Locate the cell with the specified text and output its (X, Y) center coordinate. 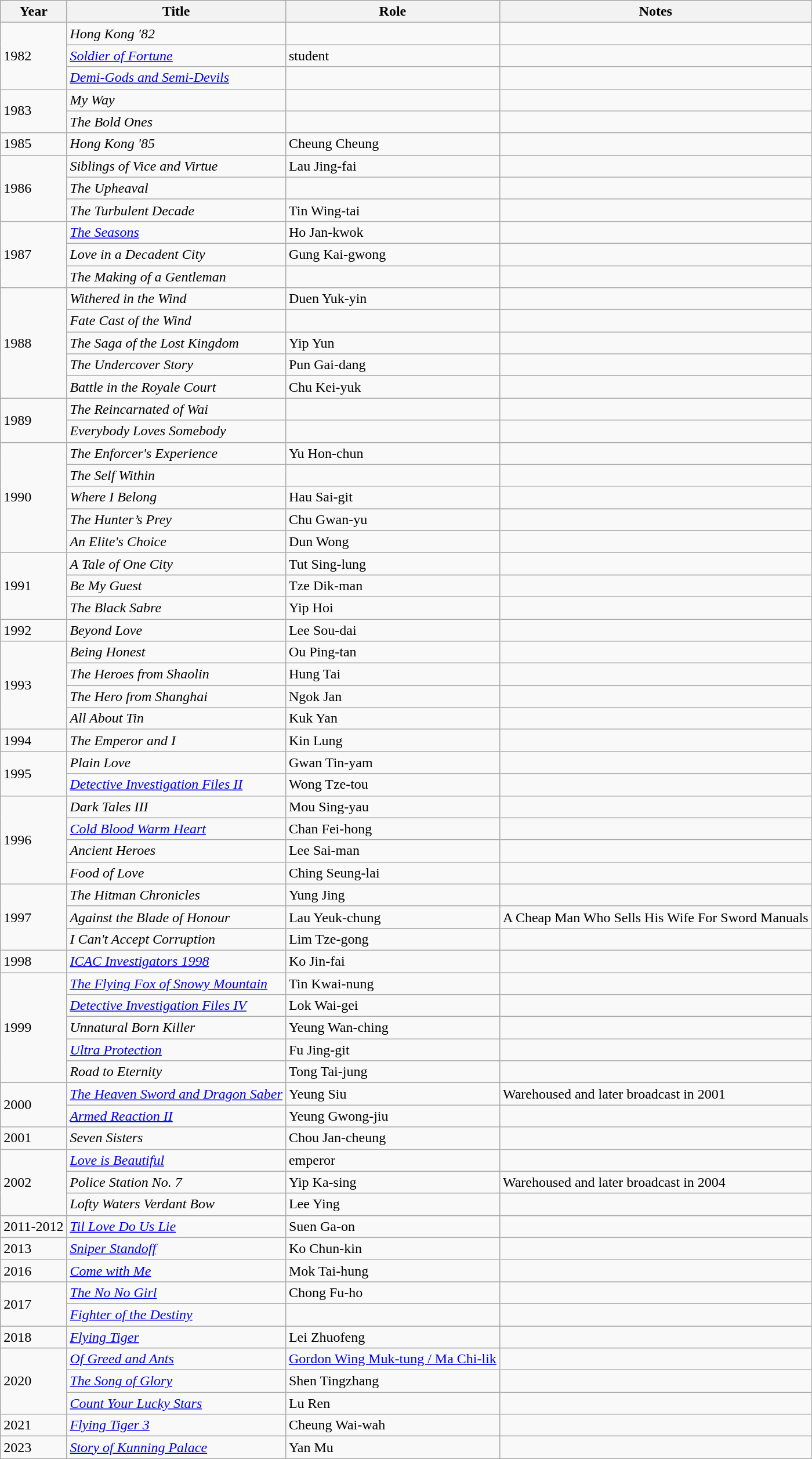
Suen Ga-on (392, 1226)
The Song of Glory (176, 1381)
Sniper Standoff (176, 1248)
Yu Hon-chun (392, 453)
Hung Tai (392, 674)
I Can't Accept Corruption (176, 939)
Seven Sisters (176, 1138)
1990 (34, 497)
Role (392, 12)
Yip Ka-sing (392, 1182)
Ching Seung-lai (392, 873)
Cold Blood Warm Heart (176, 829)
Til Love Do Us Lie (176, 1226)
Duen Yuk-yin (392, 299)
2020 (34, 1381)
Love in a Decadent City (176, 254)
Detective Investigation Files IV (176, 1006)
Lofty Waters Verdant Bow (176, 1204)
1982 (34, 56)
Title (176, 12)
2017 (34, 1303)
Lee Ying (392, 1204)
The No No Girl (176, 1292)
Beyond Love (176, 630)
1996 (34, 840)
The Turbulent Decade (176, 210)
Lee Sai-man (392, 851)
Tin Wing-tai (392, 210)
The Heroes from Shaolin (176, 674)
Lee Sou-dai (392, 630)
Tong Tai-jung (392, 1072)
A Cheap Man Who Sells His Wife For Sword Manuals (655, 917)
1988 (34, 343)
Hong Kong '82 (176, 34)
Yip Yun (392, 343)
1992 (34, 630)
Love is Beautiful (176, 1160)
Lim Tze-gong (392, 939)
1993 (34, 685)
Come with Me (176, 1270)
Lau Jing-fai (392, 166)
The Hero from Shanghai (176, 696)
2021 (34, 1425)
2018 (34, 1337)
Kin Lung (392, 741)
Fighter of the Destiny (176, 1314)
Ko Chun-kin (392, 1248)
The Self Within (176, 475)
Be My Guest (176, 586)
1986 (34, 188)
Chu Gwan-yu (392, 519)
The Reincarnated of Wai (176, 409)
Mok Tai-hung (392, 1270)
ICAC Investigators 1998 (176, 961)
Police Station No. 7 (176, 1182)
Chong Fu-ho (392, 1292)
Yeung Wan-ching (392, 1028)
Fu Jing-git (392, 1050)
Road to Eternity (176, 1072)
Flying Tiger 3 (176, 1425)
2002 (34, 1182)
The Emperor and I (176, 741)
The Enforcer's Experience (176, 453)
Tze Dik-man (392, 586)
Wong Tze-tou (392, 785)
1987 (34, 254)
Count Your Lucky Stars (176, 1403)
Tin Kwai-nung (392, 984)
Unnatural Born Killer (176, 1028)
2013 (34, 1248)
Lei Zhuofeng (392, 1337)
Yip Hoi (392, 608)
Fate Cast of the Wind (176, 321)
All About Tin (176, 718)
Chu Kei-yuk (392, 387)
1997 (34, 917)
Yung Jing (392, 895)
Where I Belong (176, 497)
An Elite's Choice (176, 541)
2016 (34, 1270)
Chan Fei-hong (392, 829)
The Flying Fox of Snowy Mountain (176, 984)
The Black Sabre (176, 608)
The Bold Ones (176, 122)
Soldier of Fortune (176, 56)
Pun Gai-dang (392, 365)
Ho Jan-kwok (392, 232)
Ou Ping-tan (392, 652)
Battle in the Royale Court (176, 387)
Yan Mu (392, 1447)
Gung Kai-gwong (392, 254)
Lau Yeuk-chung (392, 917)
Ultra Protection (176, 1050)
Warehoused and later broadcast in 2001 (655, 1094)
The Making of a Gentleman (176, 277)
Ngok Jan (392, 696)
Ancient Heroes (176, 851)
Withered in the Wind (176, 299)
The Undercover Story (176, 365)
Of Greed and Ants (176, 1359)
The Heaven Sword and Dragon Saber (176, 1094)
1995 (34, 774)
2023 (34, 1447)
1999 (34, 1028)
Warehoused and later broadcast in 2004 (655, 1182)
The Hunter’s Prey (176, 519)
2011-2012 (34, 1226)
Dun Wong (392, 541)
Chou Jan-cheung (392, 1138)
Shen Tingzhang (392, 1381)
Flying Tiger (176, 1337)
student (392, 56)
Detective Investigation Files II (176, 785)
Ko Jin-fai (392, 961)
Story of Kunning Palace (176, 1447)
Mou Sing-yau (392, 807)
Siblings of Vice and Virtue (176, 166)
Being Honest (176, 652)
The Saga of the Lost Kingdom (176, 343)
1994 (34, 741)
Against the Blade of Honour (176, 917)
Plain Love (176, 763)
1991 (34, 586)
Gwan Tin-yam (392, 763)
Yeung Gwong-jiu (392, 1116)
Dark Tales III (176, 807)
Cheung Wai-wah (392, 1425)
The Hitman Chronicles (176, 895)
1983 (34, 111)
2000 (34, 1105)
Kuk Yan (392, 718)
2001 (34, 1138)
Everybody Loves Somebody (176, 431)
Year (34, 12)
Lok Wai-gei (392, 1006)
Demi-Gods and Semi-Devils (176, 78)
Yeung Siu (392, 1094)
Gordon Wing Muk-tung / Ma Chi-lik (392, 1359)
emperor (392, 1160)
Armed Reaction II (176, 1116)
A Tale of One City (176, 564)
Notes (655, 12)
1989 (34, 420)
Lu Ren (392, 1403)
1985 (34, 144)
My Way (176, 100)
The Upheaval (176, 188)
Food of Love (176, 873)
Hong Kong '85 (176, 144)
The Seasons (176, 232)
Cheung Cheung (392, 144)
Tut Sing-lung (392, 564)
1998 (34, 961)
Hau Sai-git (392, 497)
